For the text-containing cell, return its midpoint in (X, Y) coordinate format. 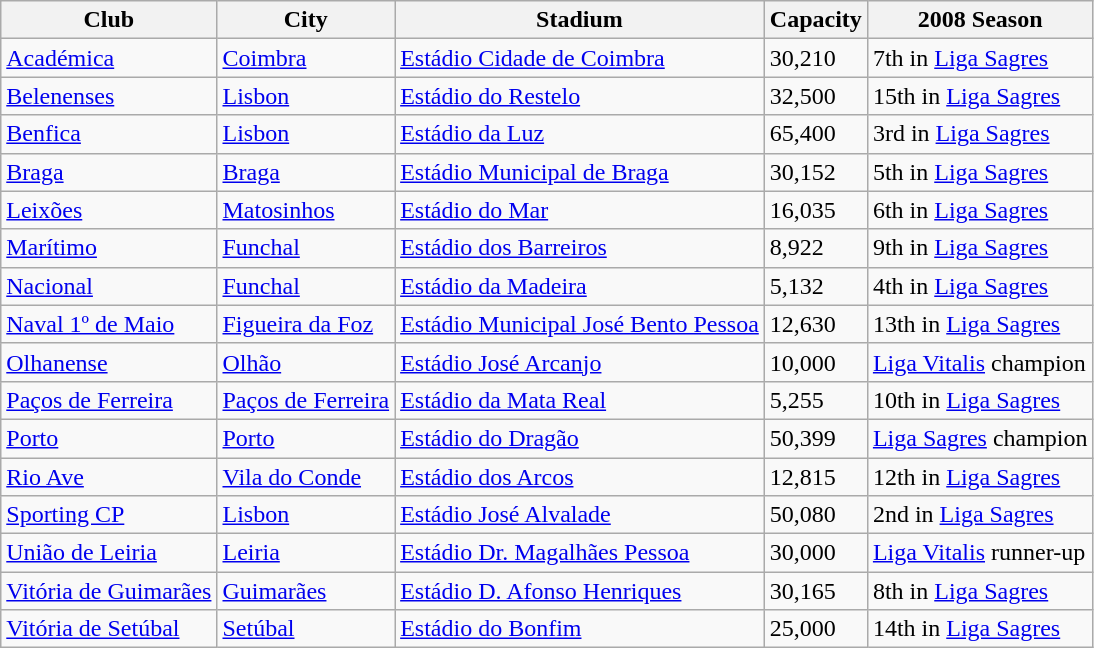
5,132 (816, 286)
Estádio do Bonfim (580, 629)
8th in Liga Sagres (980, 591)
50,080 (816, 515)
10th in Liga Sagres (980, 400)
Liga Vitalis champion (980, 362)
Stadium (580, 20)
30,000 (816, 553)
Benfica (109, 134)
Liga Vitalis runner-up (980, 553)
Matosinhos (306, 210)
Marítimo (109, 248)
Estádio D. Afonso Henriques (580, 591)
Vitória de Setúbal (109, 629)
30,165 (816, 591)
7th in Liga Sagres (980, 58)
Naval 1º de Maio (109, 324)
Estádio Municipal de Braga (580, 172)
Club (109, 20)
32,500 (816, 96)
Estádio do Restelo (580, 96)
5,255 (816, 400)
Estádio do Mar (580, 210)
Liga Sagres champion (980, 438)
9th in Liga Sagres (980, 248)
Nacional (109, 286)
Estádio Municipal José Bento Pessoa (580, 324)
City (306, 20)
Olhanense (109, 362)
13th in Liga Sagres (980, 324)
2008 Season (980, 20)
Olhão (306, 362)
Estádio da Mata Real (580, 400)
12,630 (816, 324)
12th in Liga Sagres (980, 477)
30,152 (816, 172)
Estádio do Dragão (580, 438)
Setúbal (306, 629)
10,000 (816, 362)
8,922 (816, 248)
Guimarães (306, 591)
6th in Liga Sagres (980, 210)
Estádio Cidade de Coimbra (580, 58)
União de Leiria (109, 553)
25,000 (816, 629)
16,035 (816, 210)
65,400 (816, 134)
Estádio dos Arcos (580, 477)
15th in Liga Sagres (980, 96)
Vila do Conde (306, 477)
Sporting CP (109, 515)
14th in Liga Sagres (980, 629)
2nd in Liga Sagres (980, 515)
30,210 (816, 58)
Capacity (816, 20)
5th in Liga Sagres (980, 172)
3rd in Liga Sagres (980, 134)
Figueira da Foz (306, 324)
Vitória de Guimarães (109, 591)
50,399 (816, 438)
Rio Ave (109, 477)
Estádio dos Barreiros (580, 248)
Estádio José Arcanjo (580, 362)
Estádio da Luz (580, 134)
4th in Liga Sagres (980, 286)
Leixões (109, 210)
12,815 (816, 477)
Leiria (306, 553)
Coimbra (306, 58)
Estádio José Alvalade (580, 515)
Belenenses (109, 96)
Estádio Dr. Magalhães Pessoa (580, 553)
Estádio da Madeira (580, 286)
Académica (109, 58)
